Return [x, y] of the center of cell containing provided text 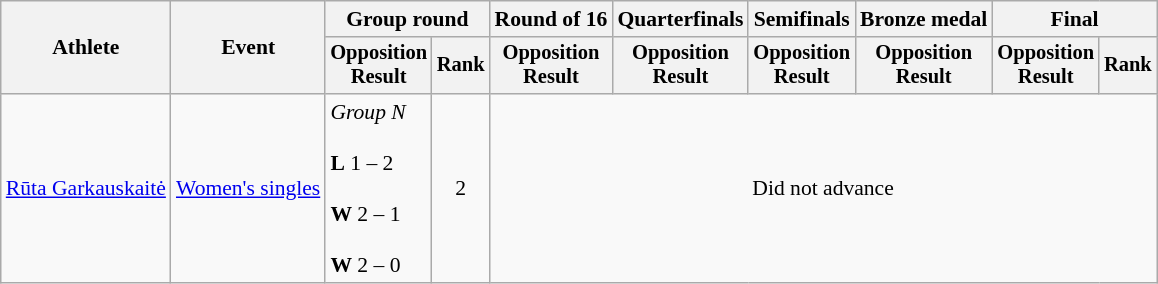
Semifinals [802, 19]
Event [248, 48]
Did not advance [822, 188]
Athlete [86, 48]
Group round [407, 19]
Bronze medal [924, 19]
Group NL 1 – 2W 2 – 1W 2 – 0 [378, 188]
Quarterfinals [680, 19]
Women's singles [248, 188]
Final [1074, 19]
Round of 16 [550, 19]
Rūta Garkauskaitė [86, 188]
2 [461, 188]
